Capture the cell that displays the provided text and extract its [x, y] central coordinate. 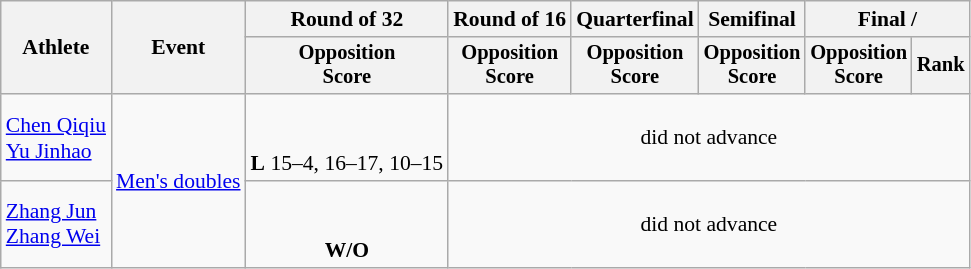
Men's doubles [178, 180]
W/O [348, 224]
Round of 16 [510, 19]
Semifinal [752, 19]
Rank [941, 66]
Event [178, 48]
Round of 32 [348, 19]
Quarterfinal [635, 19]
Final / [887, 19]
Chen Qiqiu Yu Jinhao [56, 138]
Athlete [56, 48]
Zhang Jun Zhang Wei [56, 224]
L 15–4, 16–17, 10–15 [348, 138]
